From the cell containing the given text, extract its center point as [x, y] coordinate. 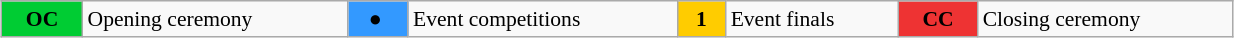
Opening ceremony [216, 19]
● [378, 19]
Closing ceremony [1106, 19]
1 [701, 19]
Event competitions [542, 19]
OC [42, 19]
Event finals [812, 19]
CC [938, 19]
